Pinpoint the cell where the given text exists, returning its (x, y) midpoint coordinate. 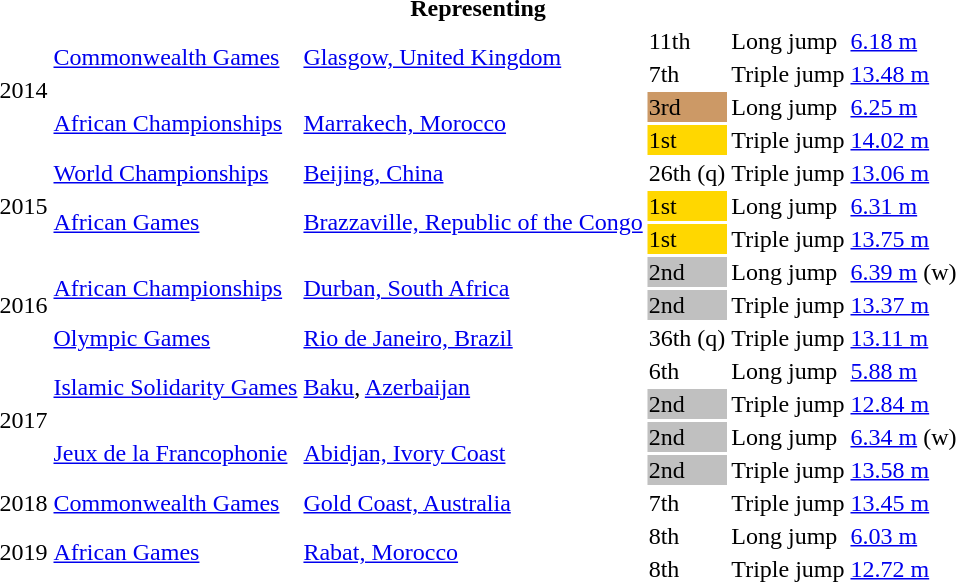
Jeux de la Francophonie (176, 454)
36th (q) (687, 338)
11th (687, 41)
Abidjan, Ivory Coast (473, 454)
26th (q) (687, 173)
6th (687, 371)
Marrakech, Morocco (473, 124)
Olympic Games (176, 338)
8th (687, 536)
Rio de Janeiro, Brazil (473, 338)
Islamic Solidarity Games (176, 388)
Beijing, China (473, 173)
African Games (176, 222)
3rd (687, 107)
Baku, Azerbaijan (473, 388)
Brazzaville, Republic of the Congo (473, 222)
Durban, South Africa (473, 288)
Gold Coast, Australia (473, 503)
Glasgow, United Kingdom (473, 58)
World Championships (176, 173)
